Output the (x, y) coordinate of the center of the cell containing the given text.  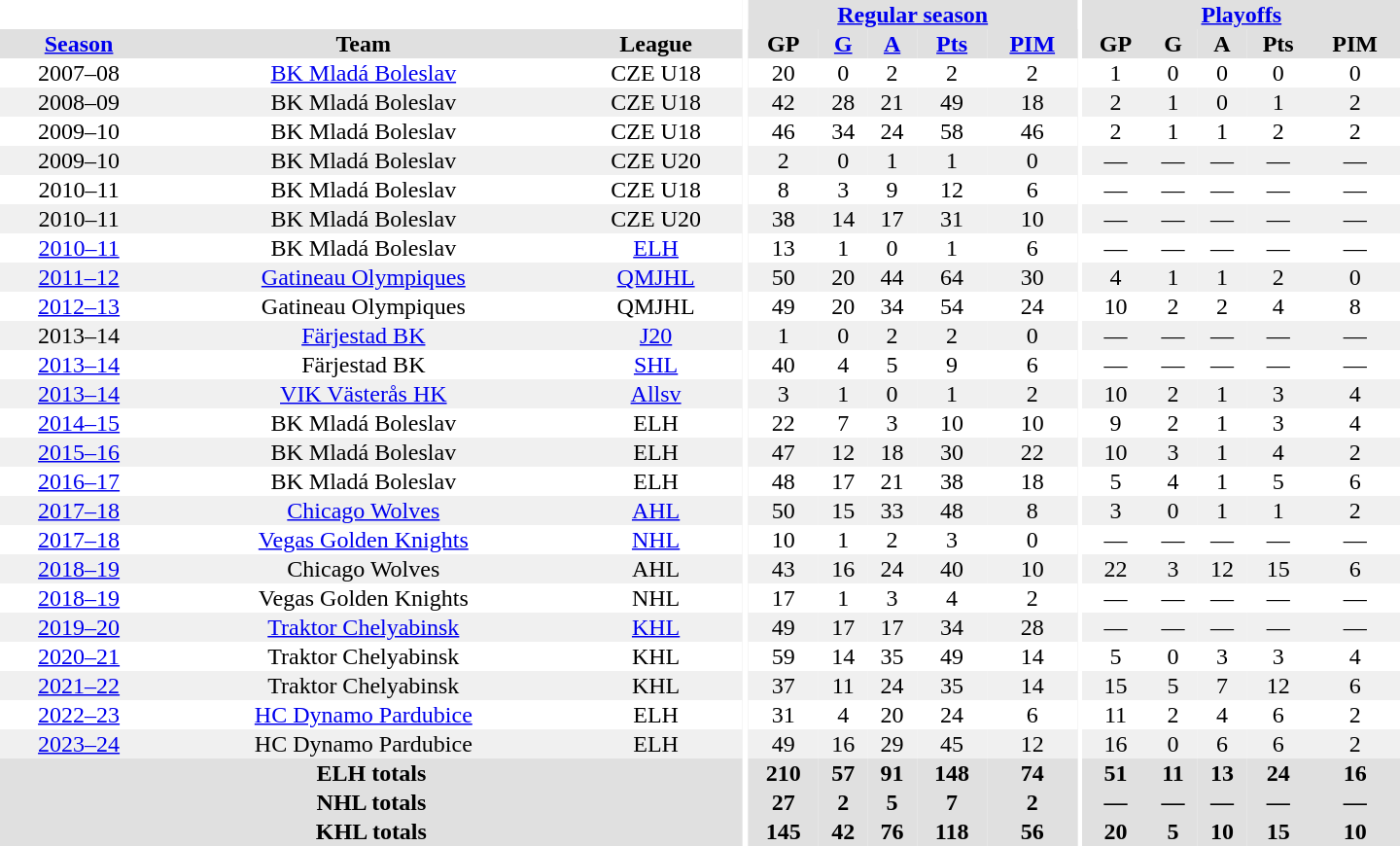
ELH totals (371, 773)
37 (784, 686)
56 (1032, 831)
Season (79, 44)
57 (843, 773)
J20 (655, 335)
44 (892, 277)
Allsv (655, 394)
45 (953, 744)
Playoffs (1242, 15)
NHL totals (371, 802)
76 (892, 831)
148 (953, 773)
SHL (655, 365)
2012–13 (79, 306)
2014–15 (79, 423)
Team (364, 44)
2019–20 (79, 627)
2008–09 (79, 102)
Regular season (912, 15)
51 (1116, 773)
118 (953, 831)
33 (892, 511)
KHL totals (371, 831)
2022–23 (79, 715)
145 (784, 831)
64 (953, 277)
74 (1032, 773)
League (655, 44)
47 (784, 452)
43 (784, 569)
59 (784, 656)
58 (953, 131)
2016–17 (79, 481)
2023–24 (79, 744)
54 (953, 306)
91 (892, 773)
2021–22 (79, 686)
29 (892, 744)
VIK Västerås HK (364, 394)
2007–08 (79, 73)
210 (784, 773)
27 (784, 802)
2015–16 (79, 452)
2011–12 (79, 277)
2020–21 (79, 656)
